For the text-containing cell, return its midpoint in [x, y] coordinate format. 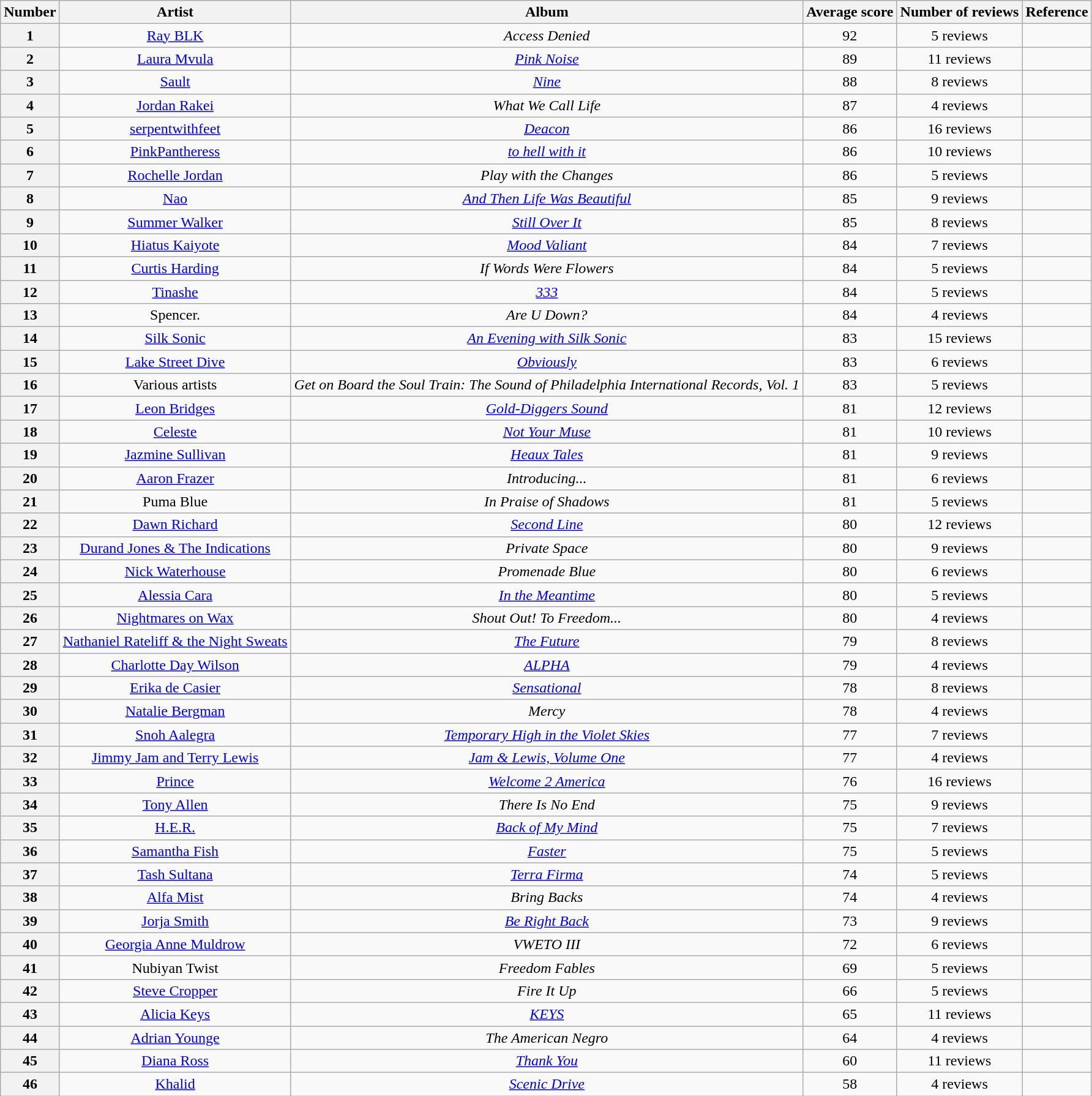
Aaron Frazer [175, 478]
Artist [175, 12]
15 reviews [960, 339]
Freedom Fables [547, 967]
Tinashe [175, 292]
30 [30, 711]
66 [850, 991]
Puma Blue [175, 501]
Nubiyan Twist [175, 967]
9 [30, 222]
Rochelle Jordan [175, 175]
Samantha Fish [175, 851]
2 [30, 59]
Sensational [547, 688]
65 [850, 1014]
Second Line [547, 525]
Laura Mvula [175, 59]
Nick Waterhouse [175, 571]
Nao [175, 198]
5 [30, 129]
If Words Were Flowers [547, 268]
Temporary High in the Violet Skies [547, 735]
Georgia Anne Muldrow [175, 944]
Private Space [547, 548]
8 [30, 198]
Get on Board the Soul Train: The Sound of Philadelphia International Records, Vol. 1 [547, 385]
41 [30, 967]
KEYS [547, 1014]
3 [30, 82]
The Future [547, 641]
40 [30, 944]
serpentwithfeet [175, 129]
Hiatus Kaiyote [175, 245]
Play with the Changes [547, 175]
38 [30, 898]
24 [30, 571]
73 [850, 921]
Introducing... [547, 478]
Curtis Harding [175, 268]
Deacon [547, 129]
Jorja Smith [175, 921]
87 [850, 105]
Still Over It [547, 222]
13 [30, 315]
Prince [175, 781]
64 [850, 1038]
17 [30, 408]
60 [850, 1061]
46 [30, 1084]
20 [30, 478]
Welcome 2 America [547, 781]
36 [30, 851]
42 [30, 991]
Snoh Aalegra [175, 735]
to hell with it [547, 152]
69 [850, 967]
27 [30, 641]
In the Meantime [547, 595]
7 [30, 175]
Leon Bridges [175, 408]
72 [850, 944]
333 [547, 292]
Jam & Lewis, Volume One [547, 758]
Bring Backs [547, 898]
Not Your Muse [547, 432]
44 [30, 1038]
Mercy [547, 711]
H.E.R. [175, 828]
Reference [1056, 12]
Terra Firma [547, 874]
Silk Sonic [175, 339]
6 [30, 152]
Thank You [547, 1061]
Nathaniel Rateliff & the Night Sweats [175, 641]
There Is No End [547, 805]
Khalid [175, 1084]
25 [30, 595]
4 [30, 105]
In Praise of Shadows [547, 501]
92 [850, 36]
Are U Down? [547, 315]
Alessia Cara [175, 595]
88 [850, 82]
Mood Valiant [547, 245]
Number [30, 12]
Average score [850, 12]
Lake Street Dive [175, 362]
Jimmy Jam and Terry Lewis [175, 758]
22 [30, 525]
Number of reviews [960, 12]
11 [30, 268]
Nine [547, 82]
Dawn Richard [175, 525]
Alfa Mist [175, 898]
18 [30, 432]
1 [30, 36]
14 [30, 339]
The American Negro [547, 1038]
Nightmares on Wax [175, 618]
29 [30, 688]
VWETO III [547, 944]
Promenade Blue [547, 571]
Heaux Tales [547, 455]
43 [30, 1014]
76 [850, 781]
Summer Walker [175, 222]
Celeste [175, 432]
Charlotte Day Wilson [175, 664]
23 [30, 548]
Adrian Younge [175, 1038]
ALPHA [547, 664]
31 [30, 735]
37 [30, 874]
Album [547, 12]
12 [30, 292]
Ray BLK [175, 36]
39 [30, 921]
89 [850, 59]
58 [850, 1084]
Pink Noise [547, 59]
Be Right Back [547, 921]
34 [30, 805]
Various artists [175, 385]
Alicia Keys [175, 1014]
Obviously [547, 362]
Access Denied [547, 36]
And Then Life Was Beautiful [547, 198]
Shout Out! To Freedom... [547, 618]
Fire It Up [547, 991]
Tony Allen [175, 805]
Tash Sultana [175, 874]
28 [30, 664]
Jazmine Sullivan [175, 455]
26 [30, 618]
An Evening with Silk Sonic [547, 339]
What We Call Life [547, 105]
21 [30, 501]
16 [30, 385]
Diana Ross [175, 1061]
Sault [175, 82]
45 [30, 1061]
PinkPantheress [175, 152]
33 [30, 781]
Spencer. [175, 315]
35 [30, 828]
Natalie Bergman [175, 711]
Jordan Rakei [175, 105]
32 [30, 758]
Gold-Diggers Sound [547, 408]
Faster [547, 851]
19 [30, 455]
Durand Jones & The Indications [175, 548]
15 [30, 362]
Back of My Mind [547, 828]
Steve Cropper [175, 991]
Scenic Drive [547, 1084]
10 [30, 245]
Erika de Casier [175, 688]
